From the cell containing the given text, extract its center point as (x, y) coordinate. 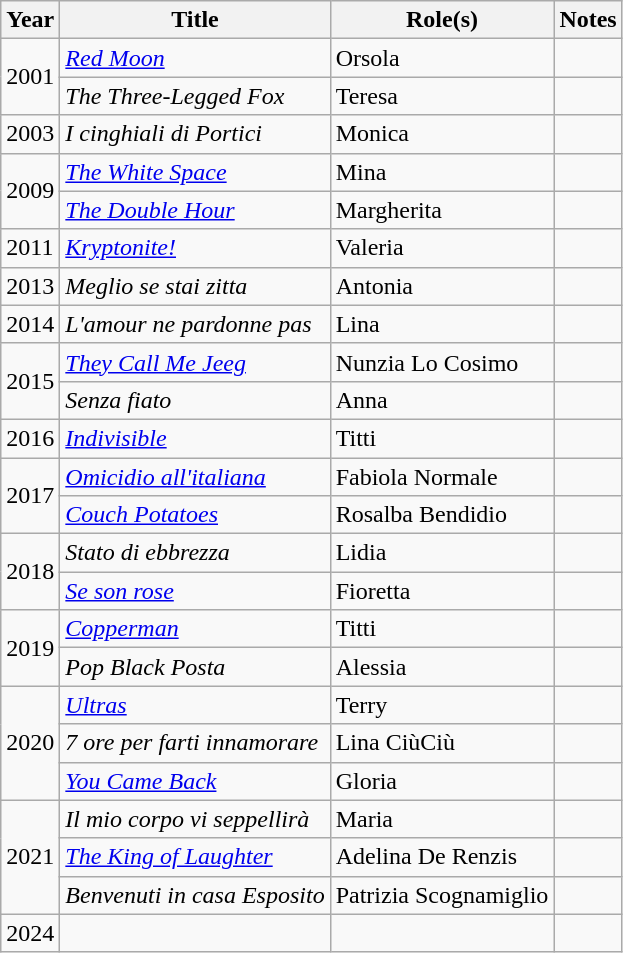
Teresa (442, 96)
The White Space (195, 172)
2024 (30, 933)
2016 (30, 438)
Antonia (442, 286)
Pop Black Posta (195, 667)
2011 (30, 248)
2003 (30, 134)
2001 (30, 77)
Anna (442, 400)
Indivisible (195, 438)
Se son rose (195, 591)
Year (30, 20)
Adelina De Renzis (442, 857)
The Three-Legged Fox (195, 96)
Nunzia Lo Cosimo (442, 362)
Alessia (442, 667)
Lidia (442, 553)
Couch Potatoes (195, 515)
2017 (30, 496)
Valeria (442, 248)
Kryptonite! (195, 248)
Ultras (195, 705)
2015 (30, 381)
Mina (442, 172)
Maria (442, 819)
Lina CiùCiù (442, 743)
2014 (30, 324)
Margherita (442, 210)
2009 (30, 191)
2013 (30, 286)
Lina (442, 324)
Fioretta (442, 591)
Notes (588, 20)
Fabiola Normale (442, 477)
Stato di ebbrezza (195, 553)
Benvenuti in casa Esposito (195, 895)
Terry (442, 705)
Rosalba Bendidio (442, 515)
Red Moon (195, 58)
Gloria (442, 781)
L'amour ne pardonne pas (195, 324)
2019 (30, 648)
I cinghiali di Portici (195, 134)
Meglio se stai zitta (195, 286)
Copperman (195, 629)
Senza fiato (195, 400)
2021 (30, 857)
Orsola (442, 58)
Il mio corpo vi seppellirà (195, 819)
Omicidio all'italiana (195, 477)
Patrizia Scognamiglio (442, 895)
7 ore per farti innamorare (195, 743)
Monica (442, 134)
The King of Laughter (195, 857)
Role(s) (442, 20)
The Double Hour (195, 210)
2020 (30, 743)
You Came Back (195, 781)
They Call Me Jeeg (195, 362)
Title (195, 20)
2018 (30, 572)
